Output the (x, y) coordinate of the center of the cell containing the given text.  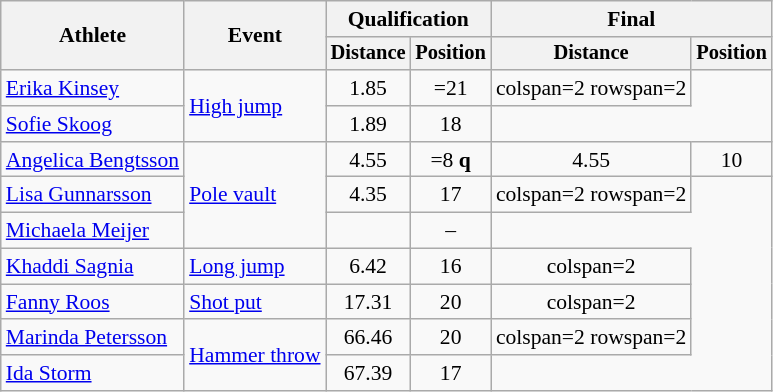
Angelica Bengtsson (92, 160)
4.35 (368, 195)
Sofie Skoog (92, 124)
Hammer throw (254, 356)
1.89 (368, 124)
Lisa Gunnarsson (92, 195)
Erika Kinsey (92, 88)
Marinda Petersson (92, 338)
Final (632, 19)
Athlete (92, 36)
Shot put (254, 302)
Pole vault (254, 196)
Event (254, 36)
High jump (254, 106)
16 (450, 267)
Long jump (254, 267)
1.85 (368, 88)
Michaela Meijer (92, 231)
Ida Storm (92, 373)
Khaddi Sagnia (92, 267)
Fanny Roos (92, 302)
17.31 (368, 302)
=8 q (450, 160)
Qualification (408, 19)
=21 (450, 88)
66.46 (368, 338)
67.39 (368, 373)
6.42 (368, 267)
– (450, 231)
18 (450, 124)
10 (731, 160)
